Extract the (X, Y) coordinate from the center of the cell holding the provided text.  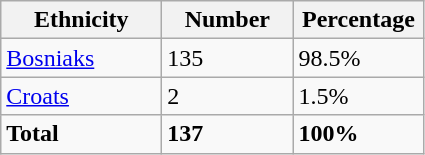
Total (82, 134)
135 (228, 58)
137 (228, 134)
Percentage (358, 20)
Number (228, 20)
100% (358, 134)
Ethnicity (82, 20)
2 (228, 96)
Bosniaks (82, 58)
Croats (82, 96)
98.5% (358, 58)
1.5% (358, 96)
